Determine the (X, Y) coordinate at the center of the cell enclosing the given text.  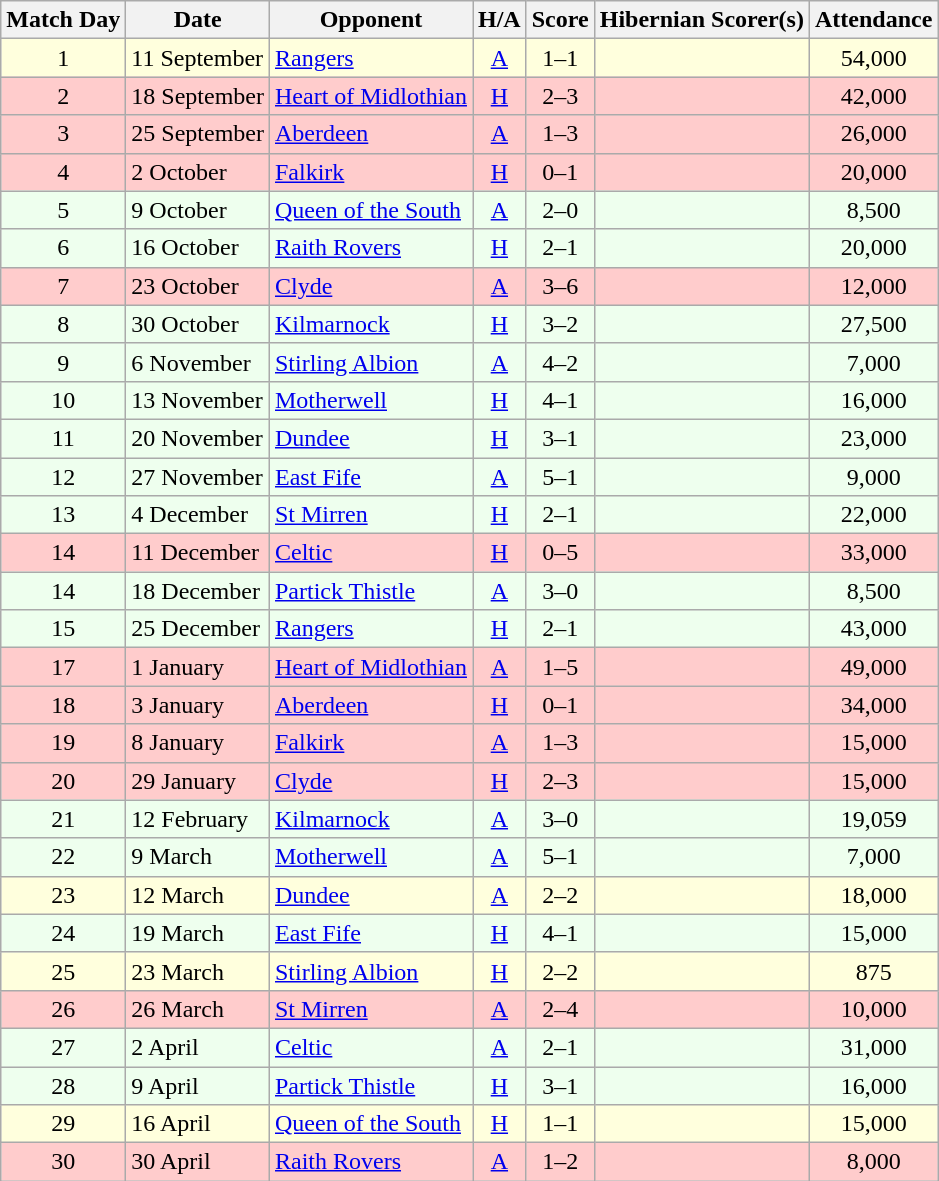
11 September (198, 58)
2–0 (560, 210)
18 (64, 705)
6 (64, 248)
13 November (198, 400)
54,000 (873, 58)
19,059 (873, 819)
3 (64, 134)
27,500 (873, 324)
20 November (198, 438)
4 December (198, 515)
28 (64, 1085)
12 February (198, 819)
9,000 (873, 477)
8,000 (873, 1162)
3 January (198, 705)
19 March (198, 933)
8 January (198, 743)
16 October (198, 248)
30 April (198, 1162)
23 (64, 895)
10 (64, 400)
42,000 (873, 96)
12 March (198, 895)
2–4 (560, 1009)
2 (64, 96)
33,000 (873, 553)
21 (64, 819)
25 September (198, 134)
13 (64, 515)
26,000 (873, 134)
8 (64, 324)
Hibernian Scorer(s) (702, 20)
9 April (198, 1085)
26 (64, 1009)
2 April (198, 1047)
4–2 (560, 362)
30 (64, 1162)
Opponent (370, 20)
16 April (198, 1124)
18 September (198, 96)
26 March (198, 1009)
6 November (198, 362)
875 (873, 971)
25 (64, 971)
23,000 (873, 438)
Attendance (873, 20)
18 December (198, 591)
11 (64, 438)
Date (198, 20)
22 (64, 857)
17 (64, 667)
Match Day (64, 20)
24 (64, 933)
15 (64, 629)
27 November (198, 477)
3–2 (560, 324)
1–2 (560, 1162)
20 (64, 781)
29 January (198, 781)
Score (560, 20)
19 (64, 743)
49,000 (873, 667)
9 March (198, 857)
0–5 (560, 553)
H/A (499, 20)
29 (64, 1124)
3–6 (560, 286)
25 December (198, 629)
34,000 (873, 705)
23 March (198, 971)
1 (64, 58)
31,000 (873, 1047)
22,000 (873, 515)
43,000 (873, 629)
1–5 (560, 667)
5 (64, 210)
10,000 (873, 1009)
1 January (198, 667)
4 (64, 172)
9 October (198, 210)
27 (64, 1047)
30 October (198, 324)
7 (64, 286)
12 (64, 477)
18,000 (873, 895)
9 (64, 362)
2 October (198, 172)
12,000 (873, 286)
11 December (198, 553)
23 October (198, 286)
